Locate the cell with the specified text and output its [X, Y] center coordinate. 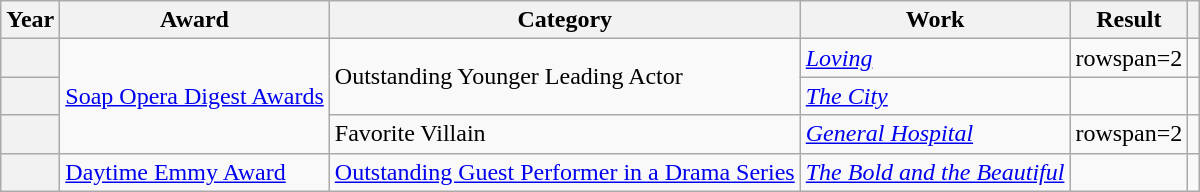
Daytime Emmy Award [194, 172]
Outstanding Younger Leading Actor [564, 77]
Loving [935, 58]
Category [564, 20]
General Hospital [935, 134]
Award [194, 20]
Result [1129, 20]
Favorite Villain [564, 134]
Outstanding Guest Performer in a Drama Series [564, 172]
The City [935, 96]
Work [935, 20]
Soap Opera Digest Awards [194, 96]
The Bold and the Beautiful [935, 172]
Year [30, 20]
